Locate the cell with the specified text and output its (X, Y) center coordinate. 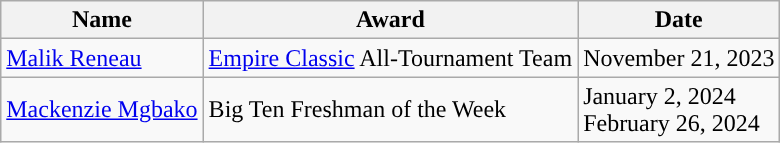
Date (679, 20)
Award (390, 20)
Name (102, 20)
Mackenzie Mgbako (102, 110)
January 2, 2024 February 26, 2024 (679, 110)
Malik Reneau (102, 58)
Empire Classic All-Tournament Team (390, 58)
Big Ten Freshman of the Week (390, 110)
November 21, 2023 (679, 58)
